Pinpoint the cell where the given text exists, returning its (X, Y) midpoint coordinate. 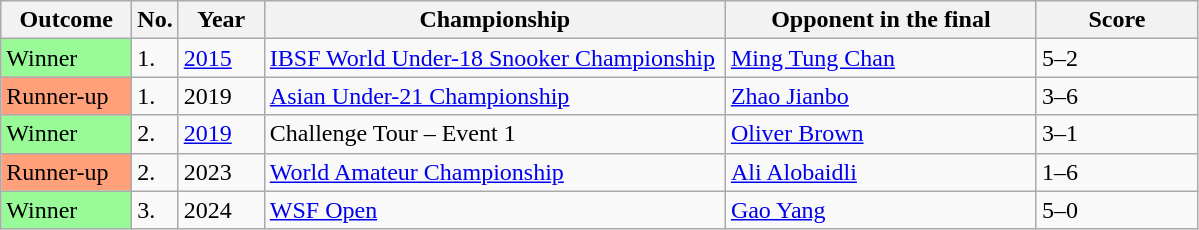
3–6 (1116, 96)
Gao Yang (880, 210)
WSF Open (494, 210)
2024 (221, 210)
5–0 (1116, 210)
1–6 (1116, 172)
Championship (494, 20)
2015 (221, 58)
Outcome (66, 20)
Year (221, 20)
3. (155, 210)
Challenge Tour – Event 1 (494, 134)
Oliver Brown (880, 134)
5–2 (1116, 58)
Opponent in the final (880, 20)
Ali Alobaidli (880, 172)
Score (1116, 20)
No. (155, 20)
World Amateur Championship (494, 172)
Ming Tung Chan (880, 58)
Asian Under-21 Championship (494, 96)
2023 (221, 172)
Zhao Jianbo (880, 96)
IBSF World Under-18 Snooker Championship (494, 58)
3–1 (1116, 134)
